Find where the given text appears and provide that cell's center as [x, y] coordinate. 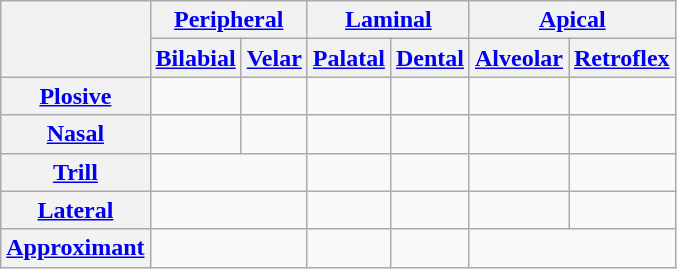
Nasal [76, 134]
Velar [274, 58]
Peripheral [228, 20]
Bilabial [196, 58]
Dental [430, 58]
Laminal [388, 20]
Plosive [76, 96]
Apical [572, 20]
Trill [76, 172]
Palatal [348, 58]
Lateral [76, 210]
Approximant [76, 248]
Retroflex [622, 58]
Alveolar [518, 58]
